Return (X, Y) of the center of cell containing provided text 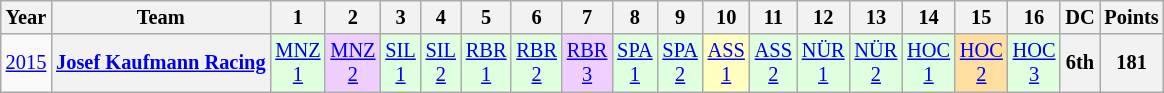
MNZ2 (352, 63)
SIL2 (441, 63)
Josef Kaufmann Racing (160, 63)
13 (876, 17)
RBR2 (536, 63)
7 (587, 17)
RBR3 (587, 63)
NÜR2 (876, 63)
4 (441, 17)
2 (352, 17)
Points (1132, 17)
ASS1 (726, 63)
15 (982, 17)
DC (1080, 17)
2015 (26, 63)
HOC2 (982, 63)
181 (1132, 63)
Team (160, 17)
HOC3 (1034, 63)
5 (486, 17)
SPA1 (634, 63)
16 (1034, 17)
6 (536, 17)
10 (726, 17)
8 (634, 17)
SIL1 (400, 63)
3 (400, 17)
Year (26, 17)
HOC1 (928, 63)
NÜR1 (824, 63)
1 (298, 17)
9 (680, 17)
ASS2 (774, 63)
MNZ1 (298, 63)
SPA2 (680, 63)
RBR1 (486, 63)
12 (824, 17)
6th (1080, 63)
11 (774, 17)
14 (928, 17)
